From the cell containing the given text, extract its center point as (x, y) coordinate. 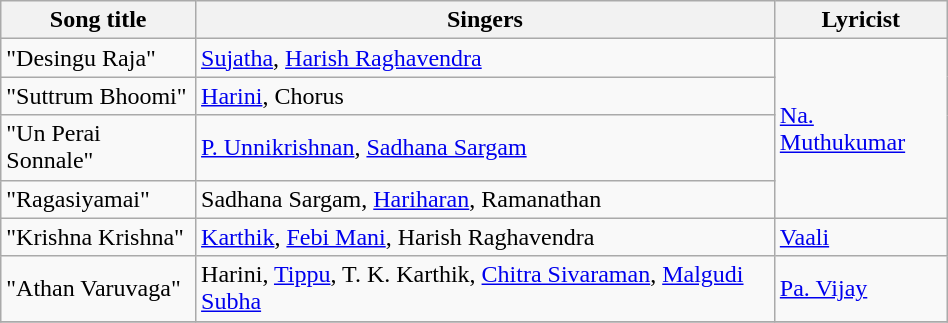
Sadhana Sargam, Hariharan, Ramanathan (486, 199)
Harini, Chorus (486, 96)
Lyricist (860, 20)
Sujatha, Harish Raghavendra (486, 58)
P. Unnikrishnan, Sadhana Sargam (486, 148)
Singers (486, 20)
Na. Muthukumar (860, 128)
Karthik, Febi Mani, Harish Raghavendra (486, 237)
Vaali (860, 237)
Pa. Vijay (860, 288)
Harini, Tippu, T. K. Karthik, Chitra Sivaraman, Malgudi Subha (486, 288)
"Athan Varuvaga" (98, 288)
"Suttrum Bhoomi" (98, 96)
"Desingu Raja" (98, 58)
Song title (98, 20)
"Ragasiyamai" (98, 199)
"Krishna Krishna" (98, 237)
"Un Perai Sonnale" (98, 148)
